Provide the [x, y] coordinate of the cell's center where the given text is located.  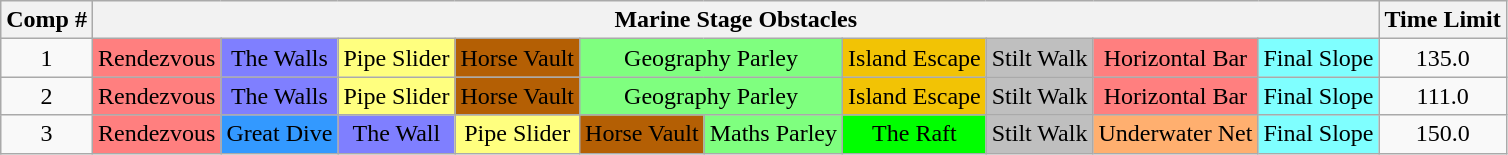
2 [47, 96]
111.0 [1442, 96]
Comp # [47, 20]
Time Limit [1442, 20]
3 [47, 134]
150.0 [1442, 134]
Marine Stage Obstacles [736, 20]
Maths Parley [773, 134]
Great Dive [280, 134]
135.0 [1442, 58]
1 [47, 58]
The Raft [915, 134]
The Wall [396, 134]
Underwater Net [1176, 134]
